Capture the cell that displays the provided text and extract its [x, y] central coordinate. 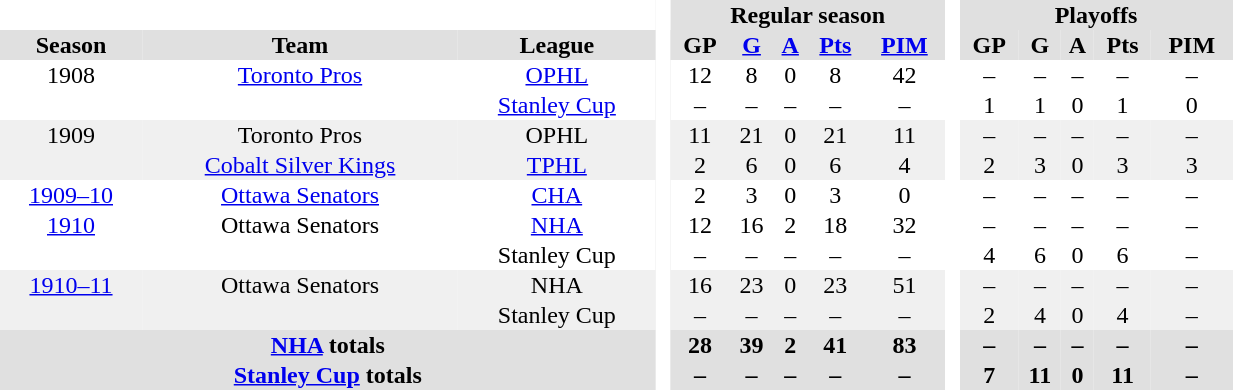
1909–10 [71, 195]
Playoffs [1096, 15]
1910 [71, 225]
18 [836, 225]
League [557, 45]
28 [700, 345]
TPHL [557, 165]
1910–11 [71, 285]
7 [990, 375]
1909 [71, 135]
39 [752, 345]
41 [836, 345]
Team [300, 45]
51 [904, 285]
Stanley Cup totals [328, 375]
Cobalt Silver Kings [300, 165]
42 [904, 75]
1908 [71, 75]
32 [904, 225]
Regular season [808, 15]
CHA [557, 195]
Season [71, 45]
83 [904, 345]
NHA totals [328, 345]
